Return (x, y) of the center of cell containing provided text 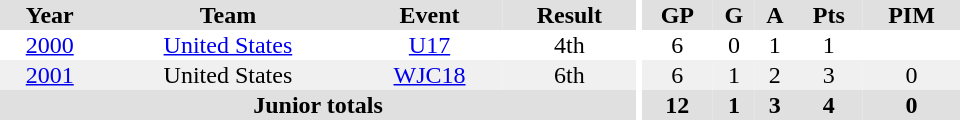
12 (678, 105)
Year (50, 15)
2001 (50, 75)
2 (775, 75)
Event (429, 15)
Team (228, 15)
PIM (912, 15)
U17 (429, 45)
4th (570, 45)
Result (570, 15)
4 (829, 105)
GP (678, 15)
A (775, 15)
Junior totals (318, 105)
2000 (50, 45)
WJC18 (429, 75)
G (734, 15)
6th (570, 75)
Pts (829, 15)
